Output the (x, y) coordinate of the center of the cell containing the given text.  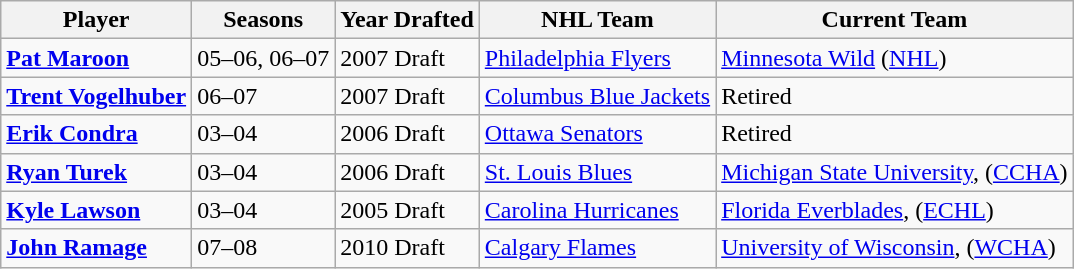
University of Wisconsin, (WCHA) (894, 248)
Seasons (264, 20)
Year Drafted (408, 20)
Current Team (894, 20)
St. Louis Blues (597, 172)
2010 Draft (408, 248)
Michigan State University, (CCHA) (894, 172)
Carolina Hurricanes (597, 210)
Calgary Flames (597, 248)
06–07 (264, 96)
07–08 (264, 248)
05–06, 06–07 (264, 58)
Ryan Turek (96, 172)
Erik Condra (96, 134)
NHL Team (597, 20)
Columbus Blue Jackets (597, 96)
John Ramage (96, 248)
Ottawa Senators (597, 134)
Kyle Lawson (96, 210)
Trent Vogelhuber (96, 96)
Philadelphia Flyers (597, 58)
Player (96, 20)
Florida Everblades, (ECHL) (894, 210)
2005 Draft (408, 210)
Minnesota Wild (NHL) (894, 58)
Pat Maroon (96, 58)
